Provide the (x, y) coordinate of the cell's center where the given text is located.  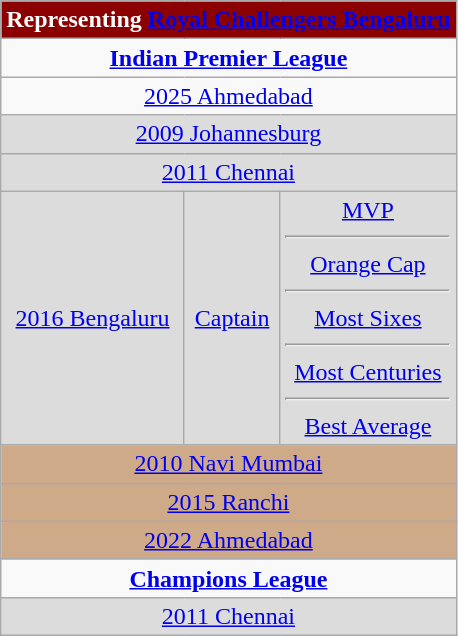
2022 Ahmedabad (228, 540)
MVPOrange CapMost SixesMost CenturiesBest Average (368, 318)
Indian Premier League (228, 58)
2025 Ahmedabad (228, 96)
2009 Johannesburg (228, 134)
Captain (232, 318)
2010 Navi Mumbai (228, 464)
Champions League (228, 578)
Representing Royal Challengers Bengaluru (228, 20)
2015 Ranchi (228, 502)
2016 Bengaluru (93, 318)
